For the text-containing cell, return its midpoint in (X, Y) coordinate format. 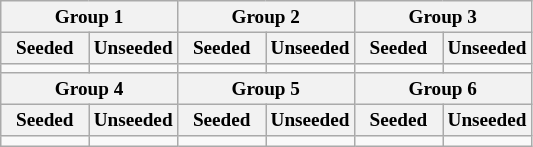
Group 4 (90, 89)
Group 2 (266, 17)
Group 1 (90, 17)
Group 3 (442, 17)
Group 6 (442, 89)
Group 5 (266, 89)
